Scan for the cell matching the given text and deliver its [X, Y] coordinate at center. 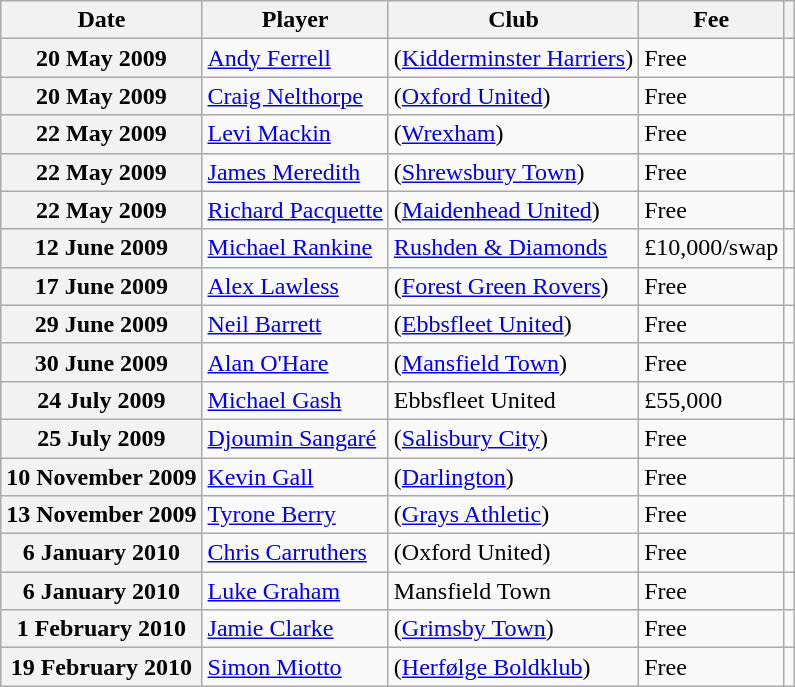
(Forest Green Rovers) [513, 286]
24 July 2009 [102, 400]
Chris Carruthers [295, 553]
Richard Pacquette [295, 210]
(Kidderminster Harriers) [513, 58]
James Meredith [295, 172]
Kevin Gall [295, 477]
Alex Lawless [295, 286]
(Wrexham) [513, 134]
17 June 2009 [102, 286]
13 November 2009 [102, 515]
19 February 2010 [102, 667]
Luke Graham [295, 591]
29 June 2009 [102, 324]
Fee [712, 20]
(Mansfield Town) [513, 362]
10 November 2009 [102, 477]
12 June 2009 [102, 248]
£10,000/swap [712, 248]
Alan O'Hare [295, 362]
Levi Mackin [295, 134]
Simon Miotto [295, 667]
(Herfølge Boldklub) [513, 667]
30 June 2009 [102, 362]
1 February 2010 [102, 629]
(Maidenhead United) [513, 210]
Club [513, 20]
£55,000 [712, 400]
Date [102, 20]
(Ebbsfleet United) [513, 324]
25 July 2009 [102, 438]
Craig Nelthorpe [295, 96]
Michael Rankine [295, 248]
Michael Gash [295, 400]
Player [295, 20]
Mansfield Town [513, 591]
(Salisbury City) [513, 438]
(Grays Athletic) [513, 515]
Andy Ferrell [295, 58]
(Darlington) [513, 477]
Jamie Clarke [295, 629]
(Shrewsbury Town) [513, 172]
Ebbsfleet United [513, 400]
Rushden & Diamonds [513, 248]
(Grimsby Town) [513, 629]
Djoumin Sangaré [295, 438]
Tyrone Berry [295, 515]
Neil Barrett [295, 324]
